Search for the cell housing the specified text and yield its (X, Y) center coordinate. 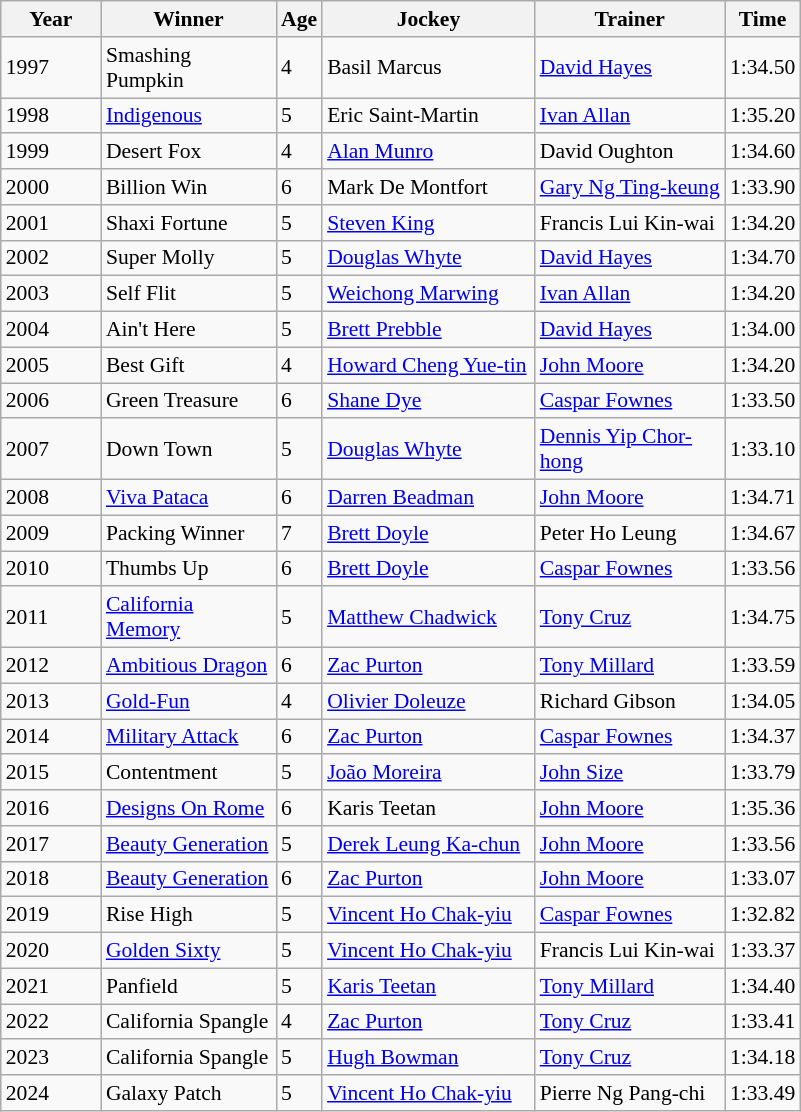
Indigenous (188, 116)
1:33.10 (762, 450)
2009 (51, 533)
2002 (51, 258)
Down Town (188, 450)
Contentment (188, 773)
Ain't Here (188, 330)
Age (299, 19)
Hugh Bowman (428, 1058)
Viva Pataca (188, 498)
Shane Dye (428, 401)
Galaxy Patch (188, 1093)
Dennis Yip Chor-hong (630, 450)
Thumbs Up (188, 569)
2000 (51, 187)
2004 (51, 330)
Military Attack (188, 737)
2022 (51, 1022)
Golden Sixty (188, 951)
Alan Munro (428, 152)
2020 (51, 951)
1:34.60 (762, 152)
Jockey (428, 19)
2016 (51, 808)
1997 (51, 68)
Eric Saint-Martin (428, 116)
2005 (51, 365)
Olivier Doleuze (428, 701)
1:34.00 (762, 330)
7 (299, 533)
John Size (630, 773)
2011 (51, 618)
Basil Marcus (428, 68)
2003 (51, 294)
1:33.41 (762, 1022)
Time (762, 19)
1:34.40 (762, 986)
Gold-Fun (188, 701)
2018 (51, 879)
David Oughton (630, 152)
1:33.79 (762, 773)
Desert Fox (188, 152)
1:32.82 (762, 915)
2024 (51, 1093)
1:33.07 (762, 879)
Packing Winner (188, 533)
1:34.05 (762, 701)
2007 (51, 450)
2014 (51, 737)
1:33.37 (762, 951)
2012 (51, 666)
Derek Leung Ka-chun (428, 844)
Trainer (630, 19)
2008 (51, 498)
1:34.70 (762, 258)
2021 (51, 986)
1:33.50 (762, 401)
1:35.36 (762, 808)
2015 (51, 773)
1:34.75 (762, 618)
1:33.90 (762, 187)
Ambitious Dragon (188, 666)
Mark De Montfort (428, 187)
1999 (51, 152)
California Memory (188, 618)
Peter Ho Leung (630, 533)
2013 (51, 701)
2023 (51, 1058)
2001 (51, 223)
1998 (51, 116)
Best Gift (188, 365)
2006 (51, 401)
Self Flit (188, 294)
1:34.37 (762, 737)
Howard Cheng Yue-tin (428, 365)
Green Treasure (188, 401)
1:34.18 (762, 1058)
Gary Ng Ting-keung (630, 187)
Pierre Ng Pang-chi (630, 1093)
Designs On Rome (188, 808)
João Moreira (428, 773)
1:34.67 (762, 533)
Year (51, 19)
Rise High (188, 915)
Billion Win (188, 187)
1:33.49 (762, 1093)
2017 (51, 844)
Panfield (188, 986)
Brett Prebble (428, 330)
1:34.50 (762, 68)
Winner (188, 19)
1:35.20 (762, 116)
Weichong Marwing (428, 294)
Steven King (428, 223)
2010 (51, 569)
Richard Gibson (630, 701)
2019 (51, 915)
Shaxi Fortune (188, 223)
Matthew Chadwick (428, 618)
1:33.59 (762, 666)
Super Molly (188, 258)
1:34.71 (762, 498)
Darren Beadman (428, 498)
Smashing Pumpkin (188, 68)
